For the text-containing cell, return its midpoint in [x, y] coordinate format. 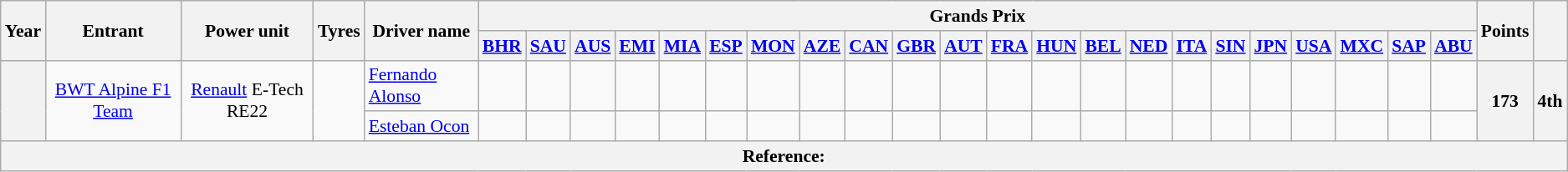
MXC [1361, 46]
EMI [637, 46]
Points [1505, 30]
Grands Prix [978, 16]
ITA [1191, 46]
Esteban Ocon [421, 127]
GBR [917, 46]
BWT Alpine F1 Team [113, 100]
CAN [868, 46]
AZE [823, 46]
173 [1505, 100]
Tyres [340, 30]
Year [23, 30]
Power unit [248, 30]
MON [773, 46]
Fernando Alonso [421, 85]
HUN [1056, 46]
ESP [726, 46]
Driver name [421, 30]
SAU [549, 46]
JPN [1270, 46]
BHR [502, 46]
Entrant [113, 30]
ABU [1453, 46]
Renault E-Tech RE22 [248, 100]
AUS [592, 46]
BEL [1102, 46]
MIA [682, 46]
USA [1313, 46]
NED [1149, 46]
SAP [1408, 46]
FRA [1009, 46]
4th [1550, 100]
SIN [1230, 46]
AUT [963, 46]
Reference: [784, 156]
